Identify which cell holds the provided text, then report its (X, Y) central coordinate. 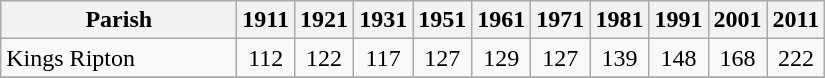
2011 (796, 20)
1921 (324, 20)
112 (266, 58)
1971 (560, 20)
139 (620, 58)
148 (678, 58)
122 (324, 58)
168 (738, 58)
Kings Ripton (119, 58)
1981 (620, 20)
2001 (738, 20)
117 (384, 58)
222 (796, 58)
1951 (442, 20)
1961 (502, 20)
1931 (384, 20)
Parish (119, 20)
1991 (678, 20)
1911 (266, 20)
129 (502, 58)
